Provide the [X, Y] coordinate of the cell's center where the given text is located.  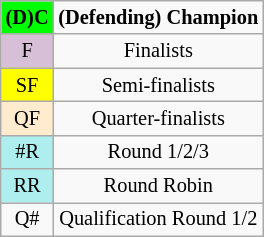
Finalists [158, 51]
(Defending) Champion [158, 17]
SF [28, 85]
#R [28, 152]
Round 1/2/3 [158, 152]
(D)C [28, 17]
Q# [28, 219]
Qualification Round 1/2 [158, 219]
Semi-finalists [158, 85]
RR [28, 186]
F [28, 51]
Quarter-finalists [158, 118]
Round Robin [158, 186]
QF [28, 118]
